From the cell containing the given text, extract its center point as (x, y) coordinate. 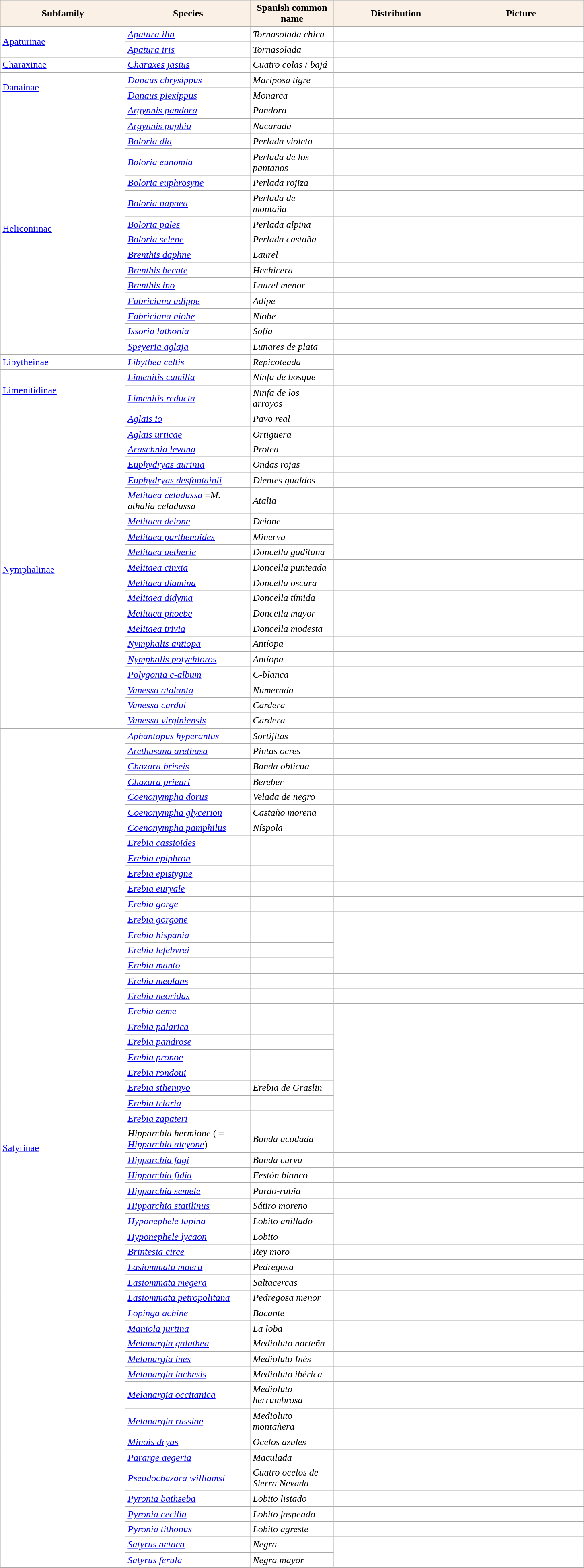
Laurel (292, 255)
Apatura ilia (188, 34)
Deione (292, 522)
Minois dryas (188, 1442)
Numerada (292, 690)
Atalia (292, 501)
Melanargia ines (188, 1359)
Doncella mayor (292, 613)
Melitaea didyma (188, 598)
Limenitis reducta (188, 398)
Dientes gualdos (292, 480)
Melitaea trivia (188, 629)
Lopinga achine (188, 1313)
Pseudochazara williamsi (188, 1478)
Charaxes jasius (188, 65)
Brenthis daphne (188, 255)
Satyrinae (63, 1148)
Pararge aegeria (188, 1457)
Medioluto ibérica (292, 1374)
Nymphalinae (63, 569)
Pyronia cecilia (188, 1514)
Melanargia occitanica (188, 1395)
Melitaea diamina (188, 583)
Chazara briseis (188, 767)
Melitaea cinxia (188, 567)
Erebia zapateri (188, 1118)
Niobe (292, 316)
Minerva (292, 537)
Erebia gorge (188, 904)
Perlada de los pantanos (292, 162)
Tornasolada (292, 49)
Erebia pandrose (188, 1042)
Lobito (292, 1237)
Nymphalis antiopa (188, 644)
Brintesia circe (188, 1252)
Medioluto Inés (292, 1359)
Pavo real (292, 419)
Erebia euryale (188, 889)
Hyponephele lycaon (188, 1237)
Ninfa de los arroyos (292, 398)
Hipparchia statilinus (188, 1206)
Speyeria aglaja (188, 347)
Doncella tímida (292, 598)
Lobito jaspeado (292, 1514)
Melitaea aetherie (188, 552)
Erebia epiphron (188, 858)
Perlada alpina (292, 224)
Protea (292, 449)
Negra (292, 1545)
Maniola jurtina (188, 1328)
Melitaea celadussa =M. athalia celadussa (188, 501)
Vanessa atalanta (188, 690)
Perlada castaña (292, 240)
Melanargia russiae (188, 1421)
Erebia palarica (188, 1027)
Subfamily (63, 14)
Pardo-rubia (292, 1190)
Níspola (292, 828)
Pyronia tithonus (188, 1529)
Ninfa de bosque (292, 377)
Medioluto norteña (292, 1344)
Repicoteada (292, 362)
Lasiommata petropolitana (188, 1298)
Erebia epistygne (188, 873)
Erebia sthennyo (188, 1088)
Aphantopus hyperantus (188, 736)
Ondas rojas (292, 464)
Laurel menor (292, 286)
Boloria euphrosyne (188, 183)
Argynnis pandora (188, 111)
Erebia oeme (188, 1011)
Lobito agreste (292, 1529)
Brenthis hecate (188, 270)
Boloria eunomia (188, 162)
Boloria napaea (188, 203)
Libythea celtis (188, 362)
Doncella modesta (292, 629)
Bereber (292, 782)
Maculada (292, 1457)
Spanish common name (292, 14)
Boloria pales (188, 224)
Erebia neoridas (188, 996)
Apatura iris (188, 49)
Pedregosa (292, 1267)
Araschnia levana (188, 449)
Erebia lefebvrei (188, 950)
Perlada rojiza (292, 183)
Hipparchia fagi (188, 1160)
Chazara prieuri (188, 782)
Coenonympha pamphilus (188, 828)
Perlada de montaña (292, 203)
Mariposa tigre (292, 80)
Pandora (292, 111)
La loba (292, 1328)
Erebia pronoe (188, 1057)
Erebia cassioides (188, 843)
Melanargia lachesis (188, 1374)
Picture (521, 14)
Satyrus ferula (188, 1560)
Medioluto montañera (292, 1421)
Boloria dia (188, 141)
Lobito listado (292, 1498)
Medioluto herrumbrosa (292, 1395)
Bacante (292, 1313)
Doncella gaditana (292, 552)
Festón blanco (292, 1175)
Nacarada (292, 126)
Vanessa virginiensis (188, 720)
Pintas ocres (292, 751)
Lobito anillado (292, 1221)
Melitaea deione (188, 522)
Erebia meolans (188, 981)
Libytheinae (63, 362)
Banda oblicua (292, 767)
Euphydryas desfontainii (188, 480)
Sofía (292, 331)
Doncella oscura (292, 583)
Pyronia bathseba (188, 1498)
Apaturinae (63, 42)
Sortijitas (292, 736)
Coenonympha dorus (188, 797)
C-blanca (292, 674)
Tornasolada chica (292, 34)
Melitaea phoebe (188, 613)
Limenitis camilla (188, 377)
Erebia manto (188, 965)
Aglais urticae (188, 434)
Negra mayor (292, 1560)
Erebia gorgone (188, 919)
Hyponephele lupina (188, 1221)
Distribution (396, 14)
Hechicera (292, 270)
Euphydryas aurinia (188, 464)
Hipparchia hermione ( = Hipparchia alcyone) (188, 1139)
Boloria selene (188, 240)
Lunares de plata (292, 347)
Banda acodada (292, 1139)
Erebia hispania (188, 935)
Lasiommata maera (188, 1267)
Coenonympha glycerion (188, 812)
Danaus chrysippus (188, 80)
Melitaea parthenoides (188, 537)
Aglais io (188, 419)
Erebia rondoui (188, 1073)
Rey moro (292, 1252)
Heliconiinae (63, 228)
Banda curva (292, 1160)
Brenthis ino (188, 286)
Melanargia galathea (188, 1344)
Charaxinae (63, 65)
Limenitidinae (63, 390)
Fabriciana adippe (188, 301)
Adipe (292, 301)
Lasiommata megera (188, 1282)
Nymphalis polychloros (188, 659)
Satyrus actaea (188, 1545)
Vanessa cardui (188, 705)
Perlada violeta (292, 141)
Danaus plexippus (188, 95)
Saltacercas (292, 1282)
Castaño morena (292, 812)
Sátiro moreno (292, 1206)
Erebia triaria (188, 1103)
Pedregosa menor (292, 1298)
Hipparchia semele (188, 1190)
Velada de negro (292, 797)
Fabriciana niobe (188, 316)
Cuatro colas / bajá (292, 65)
Species (188, 14)
Monarca (292, 95)
Argynnis paphia (188, 126)
Polygonia c-album (188, 674)
Ortiguera (292, 434)
Erebia de Graslin (292, 1088)
Issoria lathonia (188, 331)
Doncella punteada (292, 567)
Ocelos azules (292, 1442)
Arethusana arethusa (188, 751)
Cuatro ocelos de Sierra Nevada (292, 1478)
Hipparchia fidia (188, 1175)
Danainae (63, 88)
